Locate the cell with the specified text and output its (x, y) center coordinate. 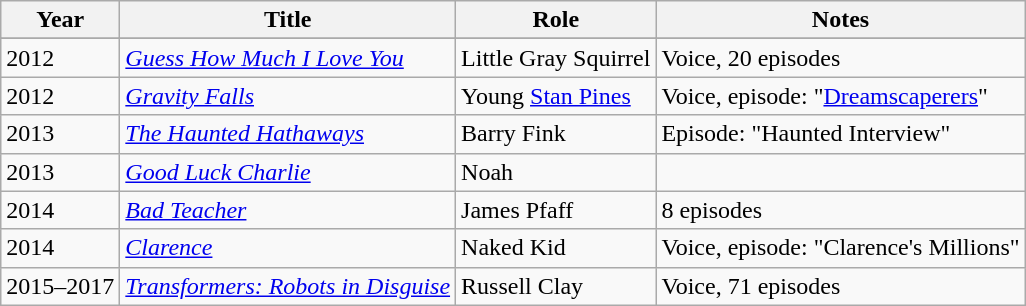
Title (288, 20)
Russell Clay (556, 286)
Bad Teacher (288, 210)
2015–2017 (60, 286)
Voice, 71 episodes (840, 286)
8 episodes (840, 210)
Voice, 20 episodes (840, 58)
Voice, episode: "Dreamscaperers" (840, 96)
Little Gray Squirrel (556, 58)
Episode: "Haunted Interview" (840, 134)
Gravity Falls (288, 96)
Clarence (288, 248)
Young Stan Pines (556, 96)
Naked Kid (556, 248)
Voice, episode: "Clarence's Millions" (840, 248)
Barry Fink (556, 134)
The Haunted Hathaways (288, 134)
Year (60, 20)
James Pfaff (556, 210)
Noah (556, 172)
Good Luck Charlie (288, 172)
Transformers: Robots in Disguise (288, 286)
Guess How Much I Love You (288, 58)
Role (556, 20)
Notes (840, 20)
